Search for the cell housing the specified text and yield its [X, Y] center coordinate. 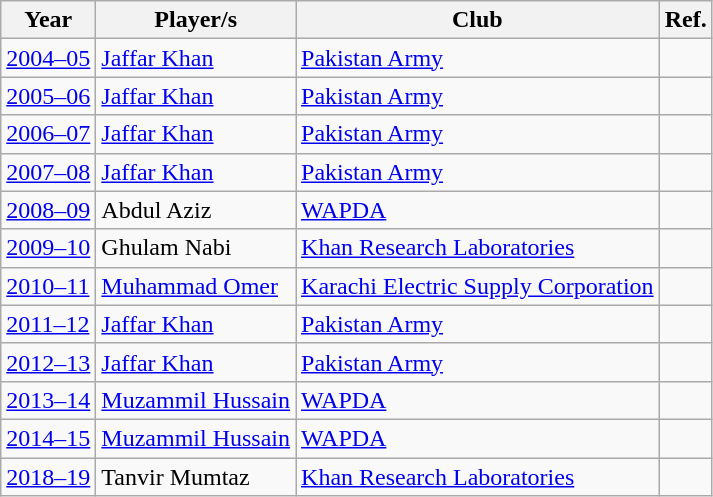
2009–10 [48, 248]
2006–07 [48, 134]
2011–12 [48, 324]
2018–19 [48, 477]
Muhammad Omer [196, 286]
Year [48, 20]
Player/s [196, 20]
2007–08 [48, 172]
2013–14 [48, 400]
2008–09 [48, 210]
Ghulam Nabi [196, 248]
Ref. [686, 20]
Club [478, 20]
2010–11 [48, 286]
2004–05 [48, 58]
Tanvir Mumtaz [196, 477]
Abdul Aziz [196, 210]
2014–15 [48, 438]
2012–13 [48, 362]
Karachi Electric Supply Corporation [478, 286]
2005–06 [48, 96]
